Return [X, Y] of the center of cell containing provided text 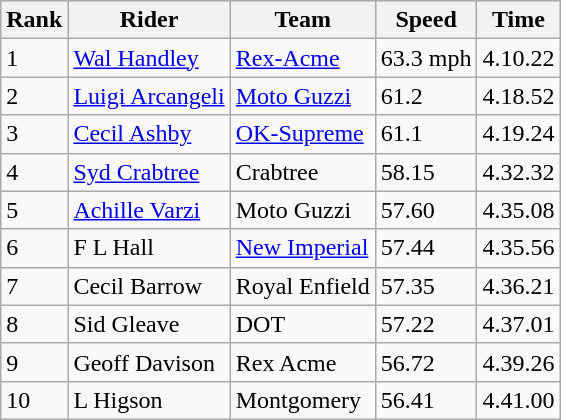
63.3 mph [426, 58]
Geoff Davison [149, 362]
4.18.52 [518, 96]
4 [34, 172]
Sid Gleave [149, 324]
57.35 [426, 286]
Speed [426, 20]
Achille Varzi [149, 210]
58.15 [426, 172]
56.72 [426, 362]
Cecil Barrow [149, 286]
6 [34, 248]
1 [34, 58]
4.10.22 [518, 58]
Luigi Arcangeli [149, 96]
10 [34, 400]
L Higson [149, 400]
61.2 [426, 96]
4.19.24 [518, 134]
56.41 [426, 400]
Royal Enfield [302, 286]
4.36.21 [518, 286]
4.37.01 [518, 324]
Montgomery [302, 400]
F L Hall [149, 248]
8 [34, 324]
7 [34, 286]
Time [518, 20]
4.35.56 [518, 248]
Team [302, 20]
Cecil Ashby [149, 134]
57.44 [426, 248]
New Imperial [302, 248]
3 [34, 134]
Syd Crabtree [149, 172]
9 [34, 362]
4.32.32 [518, 172]
Rex-Acme [302, 58]
4.39.26 [518, 362]
61.1 [426, 134]
57.22 [426, 324]
2 [34, 96]
Rank [34, 20]
4.35.08 [518, 210]
Rex Acme [302, 362]
4.41.00 [518, 400]
Rider [149, 20]
5 [34, 210]
57.60 [426, 210]
OK-Supreme [302, 134]
Crabtree [302, 172]
Wal Handley [149, 58]
DOT [302, 324]
